Provide the [x, y] coordinate of the cell's center where the given text is located.  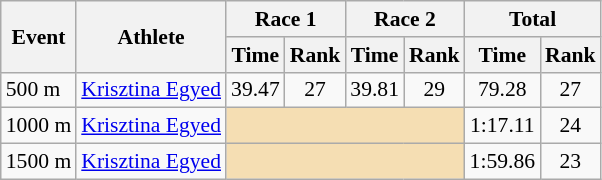
Total [533, 19]
Race 2 [404, 19]
29 [434, 90]
39.81 [374, 90]
79.28 [502, 90]
1:59.86 [502, 162]
1000 m [38, 126]
1500 m [38, 162]
24 [570, 126]
Event [38, 36]
Athlete [151, 36]
39.47 [256, 90]
1:17.11 [502, 126]
23 [570, 162]
500 m [38, 90]
Race 1 [286, 19]
